Return the (x, y) coordinate for the center point of the cell that contains the specified text.  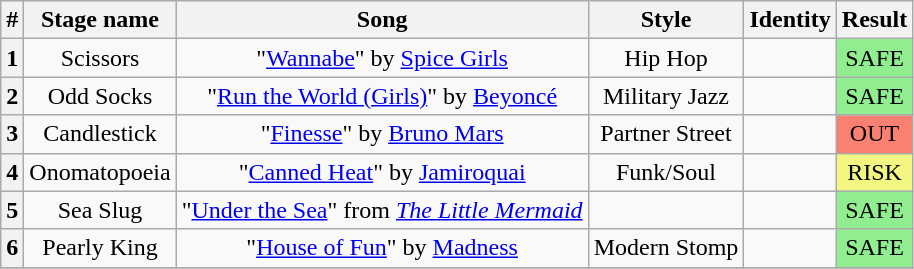
Onomatopoeia (100, 172)
Style (666, 20)
OUT (874, 134)
RISK (874, 172)
Stage name (100, 20)
1 (12, 58)
Funk/Soul (666, 172)
Sea Slug (100, 210)
Modern Stomp (666, 248)
Partner Street (666, 134)
Result (874, 20)
6 (12, 248)
Hip Hop (666, 58)
"Canned Heat" by Jamiroquai (382, 172)
"Run the World (Girls)" by Beyoncé (382, 96)
Odd Socks (100, 96)
Identity (790, 20)
"Wannabe" by Spice Girls (382, 58)
4 (12, 172)
Candlestick (100, 134)
3 (12, 134)
"House of Fun" by Madness (382, 248)
5 (12, 210)
Pearly King (100, 248)
Song (382, 20)
2 (12, 96)
"Under the Sea" from The Little Mermaid (382, 210)
# (12, 20)
Military Jazz (666, 96)
Scissors (100, 58)
"Finesse" by Bruno Mars (382, 134)
